Identify which cell holds the provided text, then report its [X, Y] central coordinate. 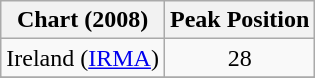
28 [239, 58]
Chart (2008) [83, 20]
Peak Position [239, 20]
Ireland (IRMA) [83, 58]
